From the cell containing the given text, extract its center point as (x, y) coordinate. 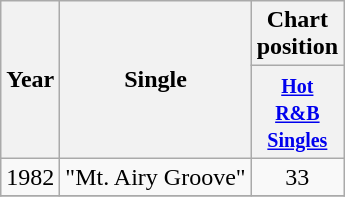
"Mt. Airy Groove" (156, 177)
Year (30, 80)
1982 (30, 177)
33 (297, 177)
Chart position (297, 34)
Hot R&B Singles (297, 112)
Single (156, 80)
